Identify which cell holds the provided text, then report its (X, Y) central coordinate. 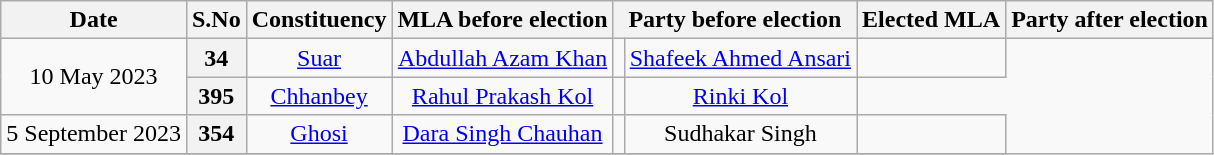
Chhanbey (319, 96)
Rinki Kol (740, 96)
Suar (319, 58)
10 May 2023 (94, 77)
Elected MLA (932, 20)
Date (94, 20)
Party after election (1110, 20)
395 (216, 96)
354 (216, 134)
Abdullah Azam Khan (502, 58)
Shafeek Ahmed Ansari (740, 58)
Rahul Prakash Kol (502, 96)
34 (216, 58)
MLA before election (502, 20)
Constituency (319, 20)
S.No (216, 20)
Party before election (734, 20)
Dara Singh Chauhan (502, 134)
Sudhakar Singh (740, 134)
5 September 2023 (94, 134)
Ghosi (319, 134)
